Return [X, Y] of the center of cell containing provided text 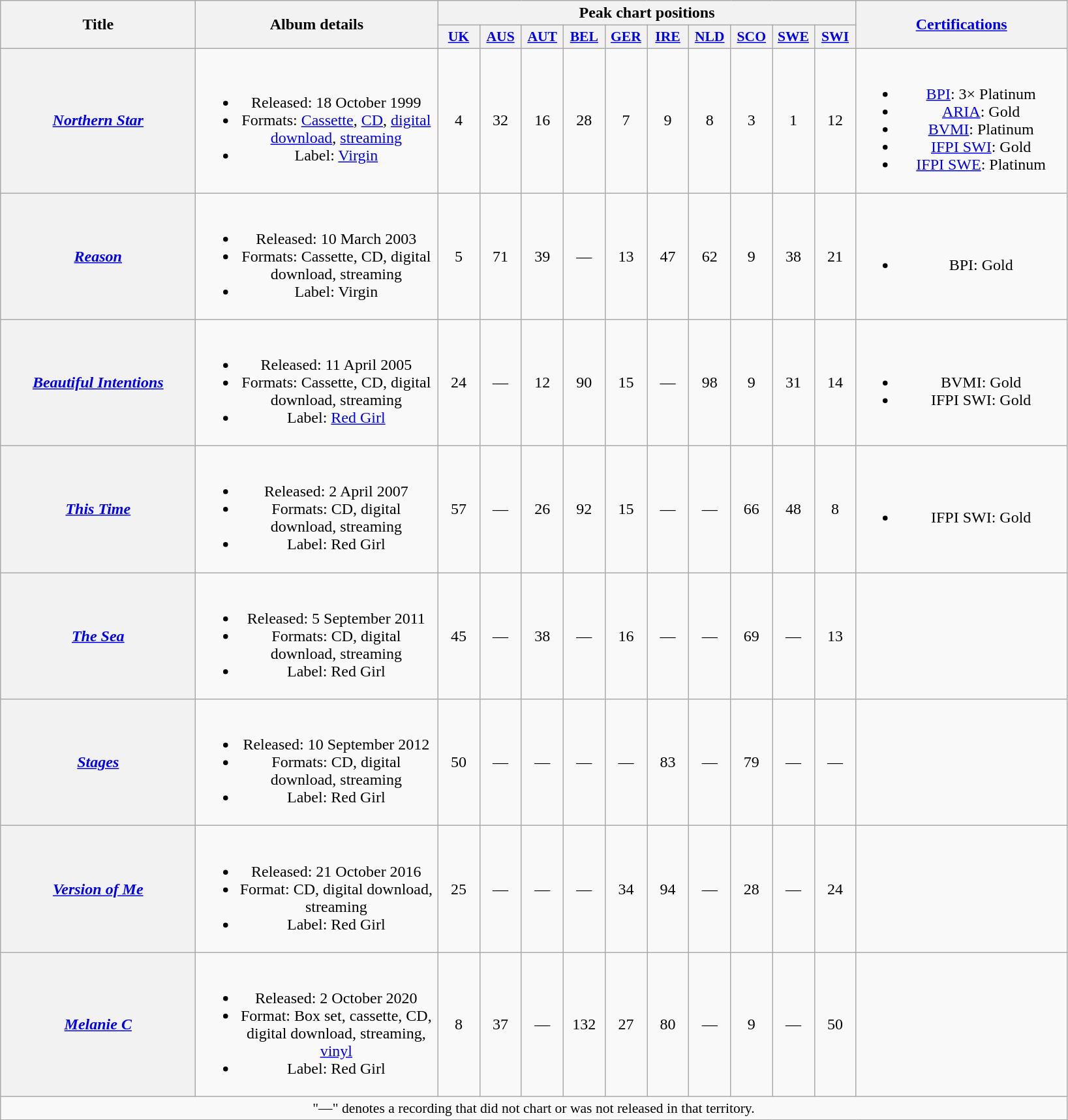
AUT [542, 37]
BPI: Gold [962, 256]
Album details [317, 25]
98 [710, 383]
Released: 11 April 2005Formats: Cassette, CD, digital download, streamingLabel: Red Girl [317, 383]
31 [793, 383]
39 [542, 256]
27 [626, 1024]
Released: 2 October 2020Format: Box set, cassette, CD, digital download, streaming, vinylLabel: Red Girl [317, 1024]
SCO [752, 37]
79 [752, 763]
Released: 18 October 1999Formats: Cassette, CD, digital download, streamingLabel: Virgin [317, 120]
The Sea [98, 636]
NLD [710, 37]
Peak chart positions [647, 13]
Certifications [962, 25]
83 [668, 763]
IFPI SWI: Gold [962, 509]
132 [584, 1024]
Northern Star [98, 120]
34 [626, 889]
Beautiful Intentions [98, 383]
Released: 2 April 2007Formats: CD, digital download, streamingLabel: Red Girl [317, 509]
90 [584, 383]
80 [668, 1024]
UK [459, 37]
SWI [835, 37]
26 [542, 509]
Melanie C [98, 1024]
4 [459, 120]
62 [710, 256]
21 [835, 256]
GER [626, 37]
Released: 10 March 2003Formats: Cassette, CD, digital download, streamingLabel: Virgin [317, 256]
Title [98, 25]
45 [459, 636]
AUS [500, 37]
7 [626, 120]
5 [459, 256]
47 [668, 256]
37 [500, 1024]
Released: 5 September 2011Formats: CD, digital download, streamingLabel: Red Girl [317, 636]
14 [835, 383]
66 [752, 509]
BEL [584, 37]
Stages [98, 763]
SWE [793, 37]
Reason [98, 256]
32 [500, 120]
IRE [668, 37]
71 [500, 256]
This Time [98, 509]
3 [752, 120]
69 [752, 636]
Released: 10 September 2012Formats: CD, digital download, streamingLabel: Red Girl [317, 763]
92 [584, 509]
57 [459, 509]
48 [793, 509]
BPI: 3× PlatinumARIA: GoldBVMI: PlatinumIFPI SWI: GoldIFPI SWE: Platinum [962, 120]
Released: 21 October 2016Format: CD, digital download, streamingLabel: Red Girl [317, 889]
1 [793, 120]
25 [459, 889]
94 [668, 889]
Version of Me [98, 889]
BVMI: GoldIFPI SWI: Gold [962, 383]
"—" denotes a recording that did not chart or was not released in that territory. [534, 1108]
